Return (x, y) of the center of cell containing provided text 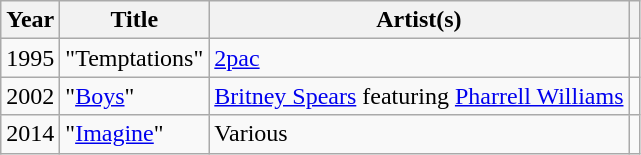
Title (134, 20)
"Temptations" (134, 58)
2014 (30, 134)
2pac (419, 58)
Various (419, 134)
Artist(s) (419, 20)
"Boys" (134, 96)
Year (30, 20)
1995 (30, 58)
2002 (30, 96)
"Imagine" (134, 134)
Britney Spears featuring Pharrell Williams (419, 96)
